Pinpoint the cell where the given text exists, returning its (x, y) midpoint coordinate. 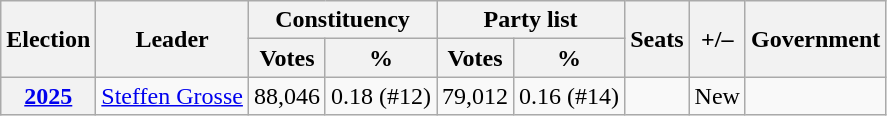
Party list (531, 20)
Leader (172, 39)
0.18 (#12) (380, 96)
+/– (717, 39)
2025 (48, 96)
79,012 (476, 96)
New (717, 96)
Constituency (342, 20)
88,046 (286, 96)
Steffen Grosse (172, 96)
Seats (657, 39)
Government (815, 39)
0.16 (#14) (570, 96)
Election (48, 39)
